Extract the (X, Y) coordinate from the center of the cell holding the provided text.  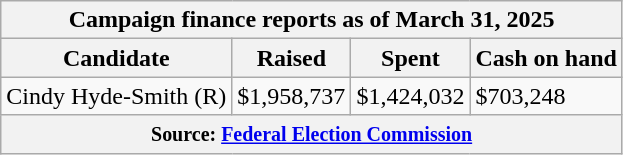
Spent (410, 58)
Candidate (116, 58)
Campaign finance reports as of March 31, 2025 (312, 20)
$1,958,737 (292, 96)
$1,424,032 (410, 96)
Cindy Hyde-Smith (R) (116, 96)
Raised (292, 58)
Source: Federal Election Commission (312, 134)
Cash on hand (546, 58)
$703,248 (546, 96)
